Return the (X, Y) coordinate for the center point of the cell that contains the specified text.  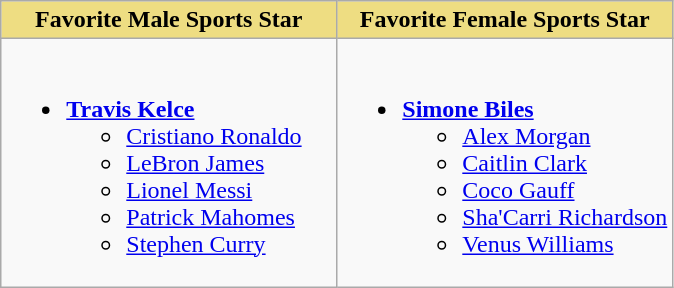
Favorite Female Sports Star (505, 20)
Favorite Male Sports Star (169, 20)
Travis KelceCristiano RonaldoLeBron JamesLionel MessiPatrick MahomesStephen Curry (169, 163)
Simone BilesAlex MorganCaitlin ClarkCoco GauffSha'Carri RichardsonVenus Williams (505, 163)
